Determine the [x, y] coordinate at the center of the cell enclosing the given text.  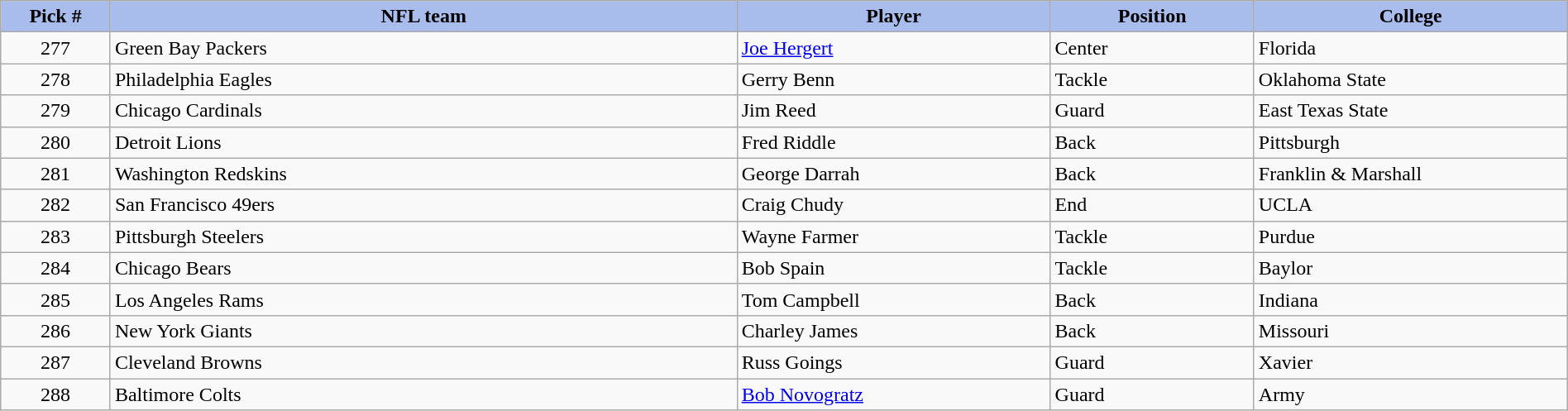
Fred Riddle [893, 142]
278 [56, 79]
281 [56, 174]
Florida [1411, 48]
Bob Novogratz [893, 394]
Pittsburgh [1411, 142]
Chicago Bears [423, 268]
Army [1411, 394]
283 [56, 237]
Baylor [1411, 268]
Gerry Benn [893, 79]
Franklin & Marshall [1411, 174]
Los Angeles Rams [423, 299]
George Darrah [893, 174]
Craig Chudy [893, 205]
Indiana [1411, 299]
280 [56, 142]
NFL team [423, 17]
Detroit Lions [423, 142]
New York Giants [423, 331]
Russ Goings [893, 362]
Xavier [1411, 362]
Philadelphia Eagles [423, 79]
Missouri [1411, 331]
Charley James [893, 331]
282 [56, 205]
Oklahoma State [1411, 79]
East Texas State [1411, 111]
UCLA [1411, 205]
Washington Redskins [423, 174]
277 [56, 48]
286 [56, 331]
Wayne Farmer [893, 237]
288 [56, 394]
Green Bay Packers [423, 48]
Jim Reed [893, 111]
Chicago Cardinals [423, 111]
Bob Spain [893, 268]
Pick # [56, 17]
285 [56, 299]
284 [56, 268]
College [1411, 17]
Purdue [1411, 237]
Position [1152, 17]
San Francisco 49ers [423, 205]
Cleveland Browns [423, 362]
Player [893, 17]
Baltimore Colts [423, 394]
287 [56, 362]
Tom Campbell [893, 299]
Pittsburgh Steelers [423, 237]
Joe Hergert [893, 48]
279 [56, 111]
End [1152, 205]
Center [1152, 48]
